Capture the cell that displays the provided text and extract its (X, Y) central coordinate. 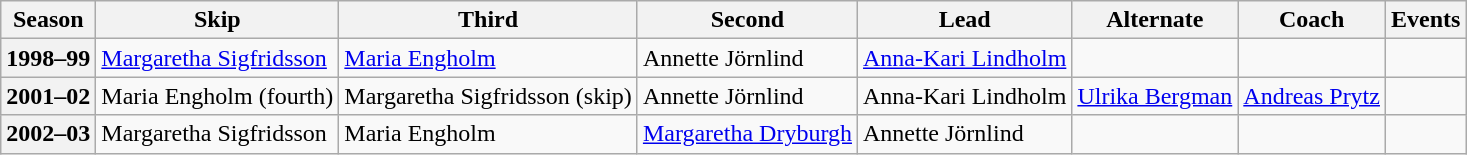
Maria Engholm (fourth) (218, 96)
1998–99 (48, 58)
Third (488, 20)
Andreas Prytz (1312, 96)
Events (1425, 20)
2001–02 (48, 96)
Second (747, 20)
2002–03 (48, 134)
Ulrika Bergman (1155, 96)
Margaretha Dryburgh (747, 134)
Skip (218, 20)
Season (48, 20)
Margaretha Sigfridsson (skip) (488, 96)
Coach (1312, 20)
Alternate (1155, 20)
Lead (965, 20)
